Output the (X, Y) coordinate of the center of the cell containing the given text.  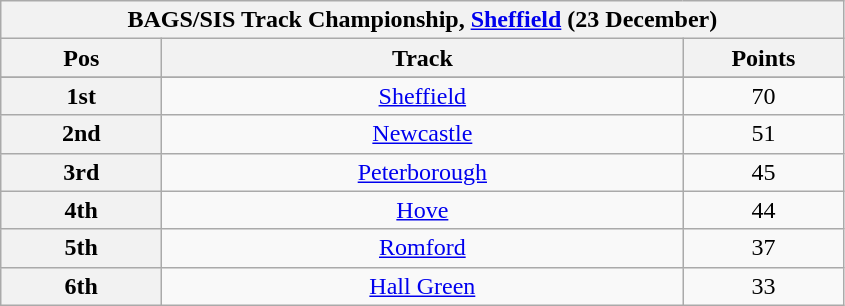
5th (82, 248)
37 (764, 248)
Peterborough (422, 172)
1st (82, 96)
33 (764, 286)
51 (764, 134)
Hove (422, 210)
45 (764, 172)
Newcastle (422, 134)
Pos (82, 58)
70 (764, 96)
6th (82, 286)
44 (764, 210)
2nd (82, 134)
BAGS/SIS Track Championship, Sheffield (23 December) (422, 20)
4th (82, 210)
Romford (422, 248)
Track (422, 58)
Hall Green (422, 286)
Sheffield (422, 96)
3rd (82, 172)
Points (764, 58)
